Detect which cell encompasses the target text, then output its [x, y] center coordinate. 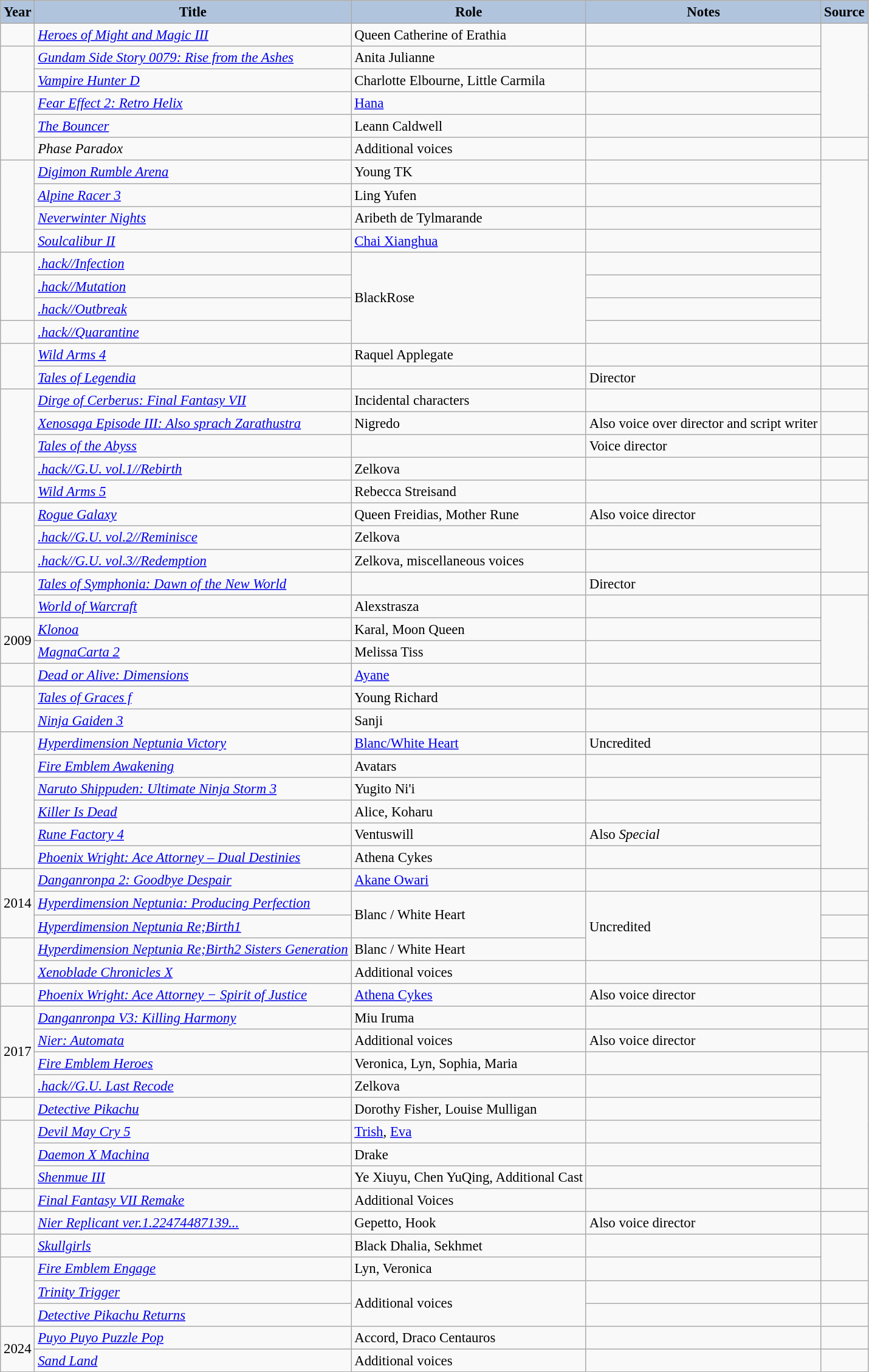
Hyperdimension Neptunia Re;Birth1 [193, 926]
Charlotte Elbourne, Little Carmila [469, 81]
2024 [18, 1348]
.hack//Mutation [193, 286]
Phase Paradox [193, 149]
Voice director [703, 446]
Young TK [469, 172]
Digimon Rumble Arena [193, 172]
.hack//G.U. vol.3//Redemption [193, 560]
Tales of Graces f [193, 698]
Nier: Automata [193, 1041]
Title [193, 12]
Avatars [469, 767]
.hack//G.U. vol.1//Rebirth [193, 469]
Role [469, 12]
2014 [18, 903]
Year [18, 12]
Black Dhalia, Sekhmet [469, 1246]
Alpine Racer 3 [193, 195]
Heroes of Might and Magic III [193, 35]
Dirge of Cerberus: Final Fantasy VII [193, 401]
Vampire Hunter D [193, 81]
Danganronpa V3: Killing Harmony [193, 1018]
Phoenix Wright: Ace Attorney – Dual Destinies [193, 858]
Fire Emblem Awakening [193, 767]
Queen Freidias, Mother Rune [469, 515]
Tales of Legendia [193, 377]
Trish, Eva [469, 1132]
Rebecca Streisand [469, 492]
Zelkova, miscellaneous voices [469, 560]
Akane Owari [469, 881]
Ling Yufen [469, 195]
Phoenix Wright: Ace Attorney − Spirit of Justice [193, 995]
Dead or Alive: Dimensions [193, 675]
Source [845, 12]
Killer Is Dead [193, 812]
Xenosaga Episode III: Also sprach Zarathustra [193, 424]
Yugito Ni'i [469, 789]
Sanji [469, 720]
2017 [18, 1052]
Wild Arms 4 [193, 355]
Rune Factory 4 [193, 835]
Skullgirls [193, 1246]
Leann Caldwell [469, 126]
Ye Xiuyu, Chen YuQing, Additional Cast [469, 1177]
Young Richard [469, 698]
Miu Iruma [469, 1018]
Detective Pikachu [193, 1109]
Tales of the Abyss [193, 446]
Detective Pikachu Returns [193, 1315]
Nier Replicant ver.1.22474487139... [193, 1223]
Hana [469, 103]
Danganronpa 2: Goodbye Despair [193, 881]
Ayane [469, 675]
Karal, Moon Queen [469, 629]
.hack//G.U. vol.2//Reminisce [193, 538]
Daemon X Machina [193, 1155]
Ventuswill [469, 835]
Gepetto, Hook [469, 1223]
Tales of Symphonia: Dawn of the New World [193, 584]
Nigredo [469, 424]
Also voice over director and script writer [703, 424]
BlackRose [469, 297]
Chai Xianghua [469, 241]
Final Fantasy VII Remake [193, 1201]
Also Special [703, 835]
.hack//G.U. Last Recode [193, 1086]
Accord, Draco Centauros [469, 1337]
Fire Emblem Heroes [193, 1063]
Hyperdimension Neptunia: Producing Perfection [193, 903]
Trinity Trigger [193, 1292]
Queen Catherine of Erathia [469, 35]
Alice, Koharu [469, 812]
Hyperdimension Neptunia Re;Birth2 Sisters Generation [193, 949]
The Bouncer [193, 126]
Klonoa [193, 629]
Xenoblade Chronicles X [193, 972]
Rogue Galaxy [193, 515]
Fire Emblem Engage [193, 1269]
Notes [703, 12]
Melissa Tiss [469, 652]
Dorothy Fisher, Louise Mulligan [469, 1109]
Veronica, Lyn, Sophia, Maria [469, 1063]
Alexstrasza [469, 606]
Wild Arms 5 [193, 492]
Neverwinter Nights [193, 218]
Sand Land [193, 1360]
Incidental characters [469, 401]
.hack//Quarantine [193, 332]
2009 [18, 641]
Gundam Side Story 0079: Rise from the Ashes [193, 58]
Shenmue III [193, 1177]
.hack//Outbreak [193, 309]
Drake [469, 1155]
Anita Julianne [469, 58]
Devil May Cry 5 [193, 1132]
.hack//Infection [193, 263]
Aribeth de Tylmarande [469, 218]
Ninja Gaiden 3 [193, 720]
Lyn, Veronica [469, 1269]
World of Warcraft [193, 606]
Naruto Shippuden: Ultimate Ninja Storm 3 [193, 789]
Fear Effect 2: Retro Helix [193, 103]
Raquel Applegate [469, 355]
Hyperdimension Neptunia Victory [193, 743]
Additional Voices [469, 1201]
Puyo Puyo Puzzle Pop [193, 1337]
Soulcalibur II [193, 241]
MagnaCarta 2 [193, 652]
Blanc/White Heart [469, 743]
